Determine the [X, Y] coordinate at the center of the cell enclosing the given text.  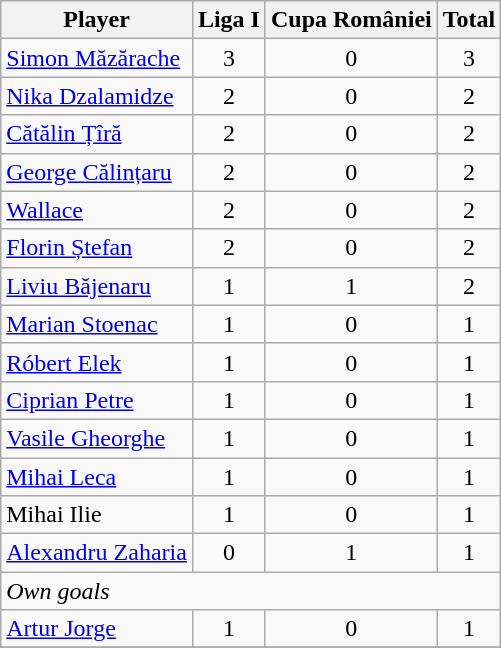
Mihai Leca [97, 477]
Mihai Ilie [97, 515]
Total [469, 20]
Ciprian Petre [97, 400]
Marian Stoenac [97, 324]
Alexandru Zaharia [97, 553]
Cupa României [351, 20]
Nika Dzalamidze [97, 96]
Cătălin Țîră [97, 134]
Artur Jorge [97, 629]
Own goals [251, 591]
Simon Măzărache [97, 58]
Wallace [97, 210]
Liga I [228, 20]
Liviu Băjenaru [97, 286]
Róbert Elek [97, 362]
George Călințaru [97, 172]
Player [97, 20]
Vasile Gheorghe [97, 438]
Florin Ștefan [97, 248]
